Determine the [X, Y] coordinate at the center of the cell enclosing the given text.  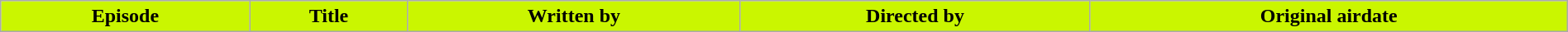
Episode [126, 16]
Written by [574, 16]
Original airdate [1328, 16]
Title [329, 16]
Directed by [915, 16]
